Return the [x, y] coordinate for the center point of the cell that contains the specified text.  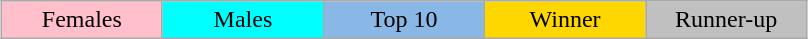
Runner-up [726, 20]
Females [82, 20]
Winner [566, 20]
Top 10 [404, 20]
Males [242, 20]
